Output the [X, Y] coordinate of the center of the cell containing the given text.  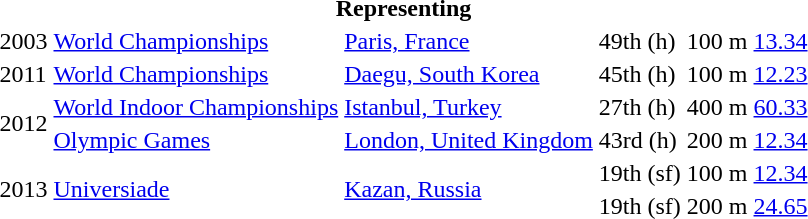
Daegu, South Korea [469, 74]
Olympic Games [196, 140]
Istanbul, Turkey [469, 107]
19th (sf) [640, 173]
London, United Kingdom [469, 140]
World Indoor Championships [196, 107]
49th (h) [640, 41]
43rd (h) [640, 140]
400 m [717, 107]
200 m [717, 140]
27th (h) [640, 107]
45th (h) [640, 74]
Paris, France [469, 41]
